Determine the (X, Y) coordinate at the center of the cell enclosing the given text.  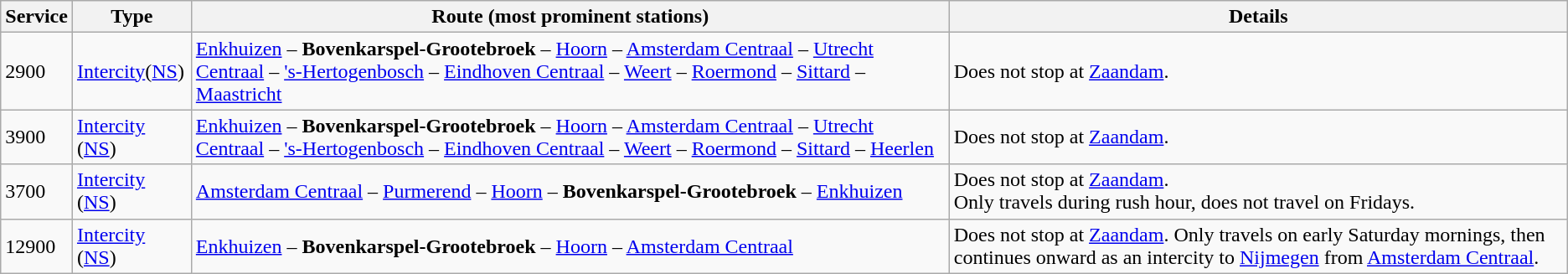
Service (37, 17)
12900 (37, 246)
Does not stop at Zaandam. Only travels on early Saturday mornings, then continues onward as an intercity to Nijmegen from Amsterdam Centraal. (1258, 246)
3700 (37, 191)
Route (most prominent stations) (570, 17)
3900 (37, 137)
Type (132, 17)
Does not stop at Zaandam.Only travels during rush hour, does not travel on Fridays. (1258, 191)
Details (1258, 17)
Enkhuizen – Bovenkarspel-Grootebroek – Hoorn – Amsterdam Centraal (570, 246)
Amsterdam Centraal – Purmerend – Hoorn – Bovenkarspel-Grootebroek – Enkhuizen (570, 191)
2900 (37, 71)
